Extract the [x, y] coordinate from the center of the cell holding the provided text.  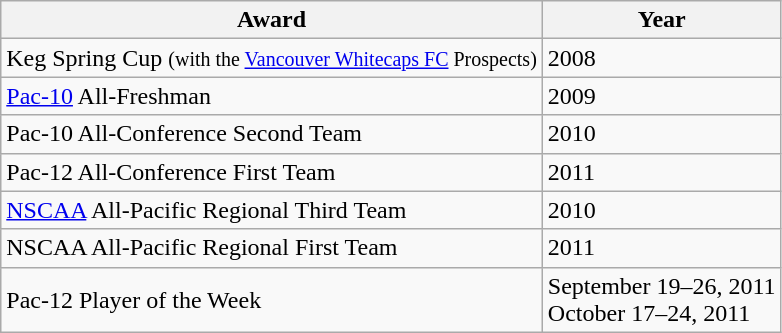
NSCAA All-Pacific Regional First Team [272, 248]
NSCAA All-Pacific Regional Third Team [272, 210]
Pac-12 Player of the Week [272, 300]
Pac-10 All-Conference Second Team [272, 134]
September 19–26, 2011October 17–24, 2011 [662, 300]
2009 [662, 96]
Keg Spring Cup (with the Vancouver Whitecaps FC Prospects) [272, 58]
Award [272, 20]
Pac-12 All-Conference First Team [272, 172]
Year [662, 20]
2008 [662, 58]
Pac-10 All-Freshman [272, 96]
